Identify which cell holds the provided text, then report its [x, y] central coordinate. 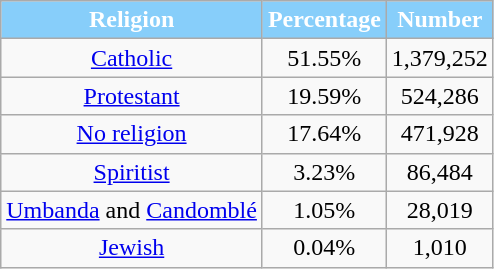
86,484 [440, 172]
Umbanda and Candomblé [132, 210]
Protestant [132, 96]
524,286 [440, 96]
Spiritist [132, 172]
51.55% [324, 58]
1,379,252 [440, 58]
No religion [132, 134]
Religion [132, 20]
471,928 [440, 134]
0.04% [324, 248]
19.59% [324, 96]
28,019 [440, 210]
Number [440, 20]
Jewish [132, 248]
Percentage [324, 20]
17.64% [324, 134]
1.05% [324, 210]
3.23% [324, 172]
1,010 [440, 248]
Catholic [132, 58]
